Return (x, y) of the center of cell containing provided text 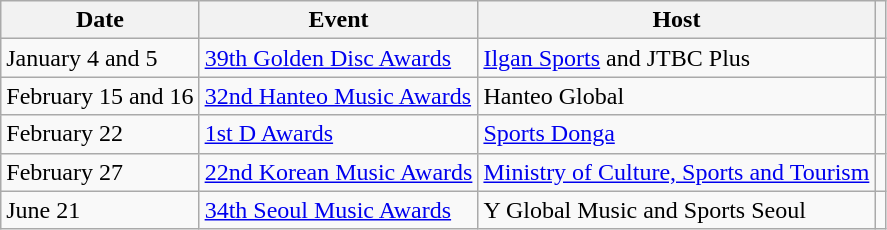
June 21 (100, 210)
February 27 (100, 172)
January 4 and 5 (100, 58)
22nd Korean Music Awards (338, 172)
Host (676, 20)
Event (338, 20)
February 22 (100, 134)
32nd Hanteo Music Awards (338, 96)
34th Seoul Music Awards (338, 210)
Y Global Music and Sports Seoul (676, 210)
Sports Donga (676, 134)
Ministry of Culture, Sports and Tourism (676, 172)
1st D Awards (338, 134)
Date (100, 20)
Ilgan Sports and JTBC Plus (676, 58)
39th Golden Disc Awards (338, 58)
February 15 and 16 (100, 96)
Hanteo Global (676, 96)
